Provide the (x, y) coordinate of the cell's center where the given text is located.  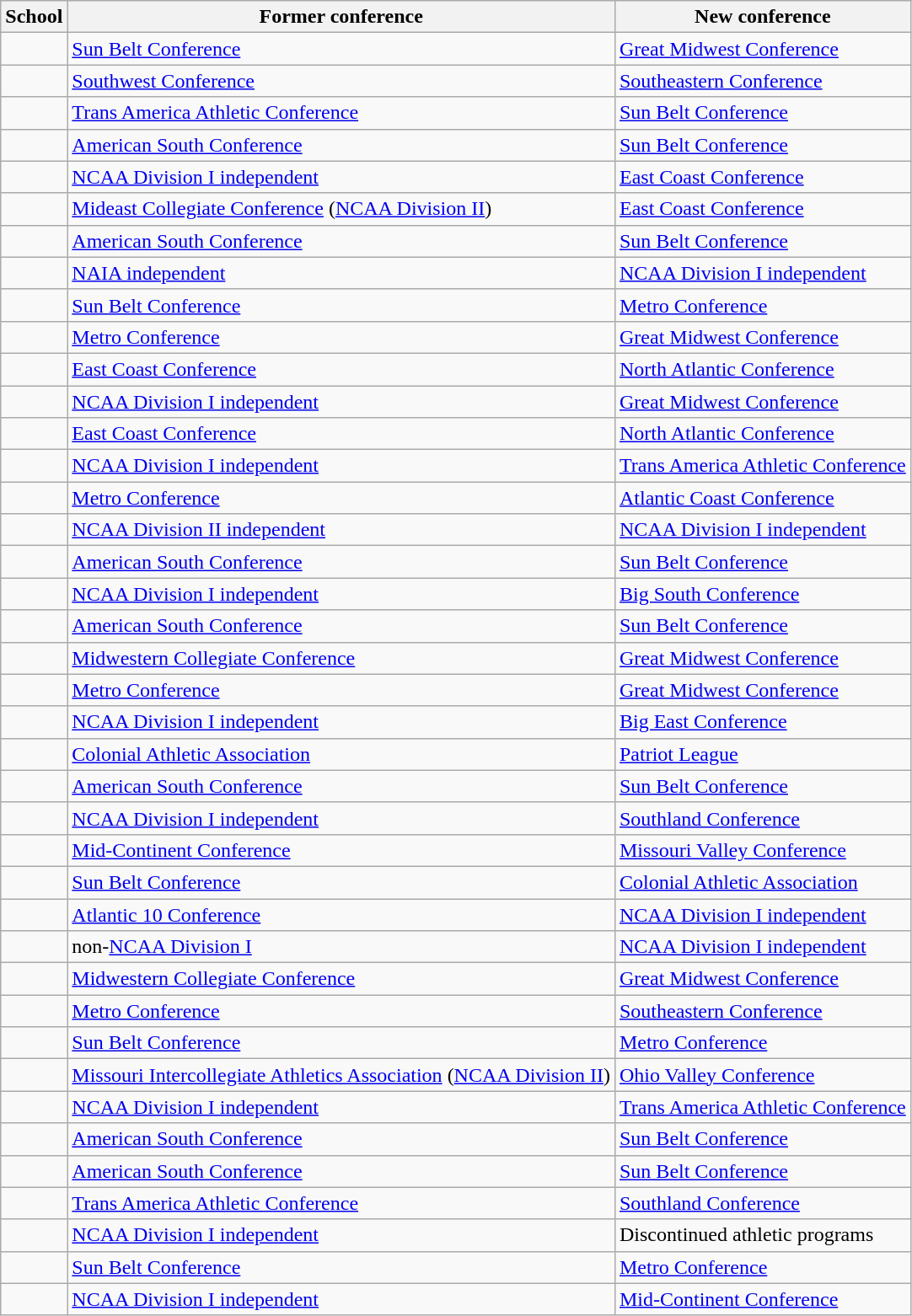
Missouri Intercollegiate Athletics Association (NCAA Division II) (341, 1075)
Former conference (341, 17)
Discontinued athletic programs (762, 1235)
New conference (762, 17)
NAIA independent (341, 273)
non-NCAA Division I (341, 947)
Atlantic Coast Conference (762, 498)
Mideast Collegiate Conference (NCAA Division II) (341, 209)
Big East Conference (762, 722)
Ohio Valley Conference (762, 1075)
Big South Conference (762, 594)
School (34, 17)
NCAA Division II independent (341, 530)
Patriot League (762, 754)
Atlantic 10 Conference (341, 914)
Southwest Conference (341, 81)
Missouri Valley Conference (762, 850)
